Return [X, Y] of the center of cell containing provided text 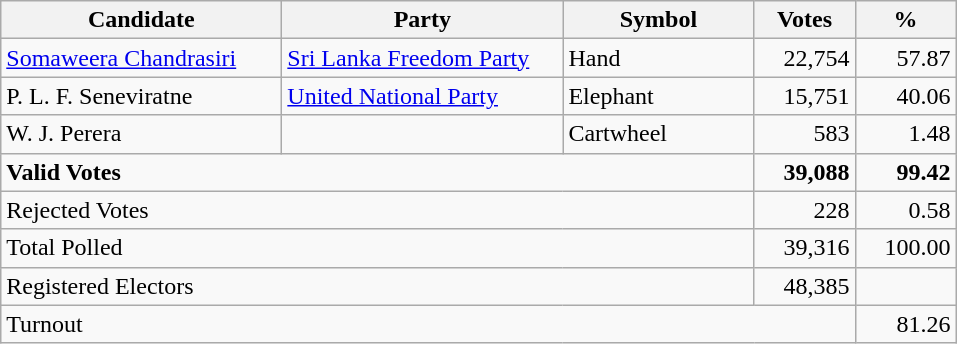
Symbol [658, 20]
57.87 [906, 58]
1.48 [906, 134]
48,385 [804, 286]
39,316 [804, 248]
228 [804, 210]
15,751 [804, 96]
100.00 [906, 248]
Rejected Votes [378, 210]
Sri Lanka Freedom Party [422, 58]
Somaweera Chandrasiri [142, 58]
39,088 [804, 172]
40.06 [906, 96]
Elephant [658, 96]
Valid Votes [378, 172]
Hand [658, 58]
W. J. Perera [142, 134]
Candidate [142, 20]
99.42 [906, 172]
Votes [804, 20]
% [906, 20]
P. L. F. Seneviratne [142, 96]
Turnout [428, 324]
81.26 [906, 324]
0.58 [906, 210]
Registered Electors [378, 286]
Total Polled [378, 248]
United National Party [422, 96]
Party [422, 20]
Cartwheel [658, 134]
583 [804, 134]
22,754 [804, 58]
